Extract the [x, y] coordinate from the center of the cell holding the provided text.  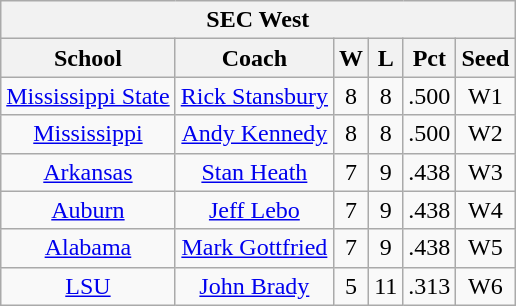
W4 [486, 210]
Jeff Lebo [254, 210]
Auburn [88, 210]
Mississippi [88, 134]
Seed [486, 58]
Andy Kennedy [254, 134]
Rick Stansbury [254, 96]
W6 [486, 286]
SEC West [258, 20]
John Brady [254, 286]
LSU [88, 286]
Coach [254, 58]
Pct [430, 58]
Mark Gottfried [254, 248]
11 [386, 286]
Stan Heath [254, 172]
L [386, 58]
W [352, 58]
Arkansas [88, 172]
W2 [486, 134]
Mississippi State [88, 96]
.313 [430, 286]
W1 [486, 96]
Alabama [88, 248]
W3 [486, 172]
5 [352, 286]
School [88, 58]
W5 [486, 248]
